Output the [X, Y] coordinate of the center of the cell containing the given text.  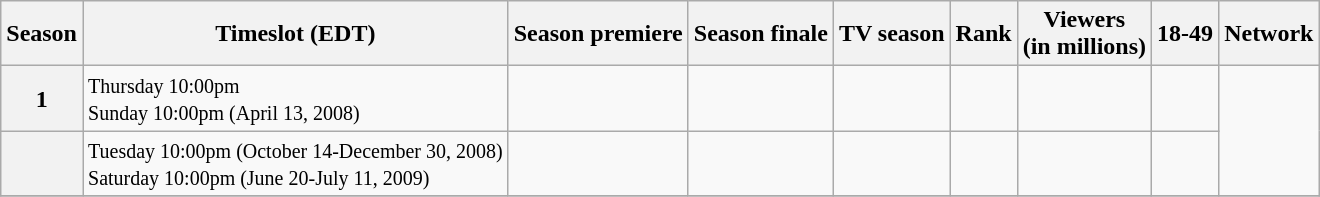
Season [42, 34]
Thursday 10:00pmSunday 10:00pm (April 13, 2008) [295, 98]
Timeslot (EDT) [295, 34]
Network [1269, 34]
Viewers(in millions) [1084, 34]
18-49 [1186, 34]
Season premiere [598, 34]
Rank [984, 34]
1 [42, 98]
Season finale [760, 34]
TV season [892, 34]
Tuesday 10:00pm (October 14-December 30, 2008)Saturday 10:00pm (June 20-July 11, 2009) [295, 164]
